Return the [x, y] coordinate for the center point of the cell that contains the specified text.  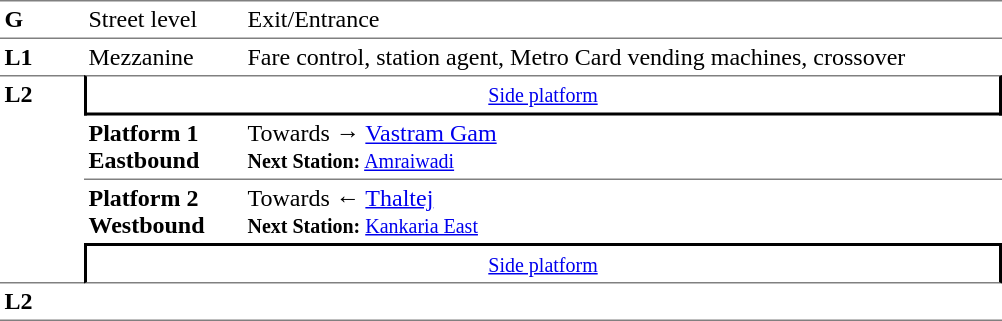
Platform 1Eastbound [164, 148]
Street level [164, 20]
Towards → Vastram GamNext Station: Amraiwadi [622, 148]
Fare control, station agent, Metro Card vending machines, crossover [622, 57]
L2 [42, 179]
L1 [42, 57]
Exit/Entrance [622, 20]
Towards ← ThaltejNext Station: Kankaria East [622, 212]
Platform 2Westbound [164, 212]
Mezzanine [164, 57]
G [42, 20]
